Detect which cell encompasses the target text, then output its (x, y) center coordinate. 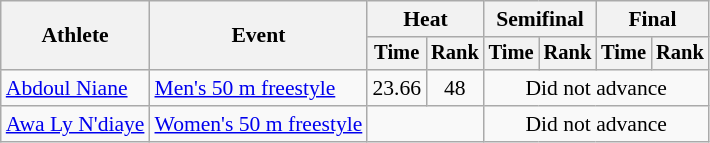
Abdoul Niane (76, 88)
48 (455, 88)
Heat (425, 19)
23.66 (396, 88)
Athlete (76, 36)
Awa Ly N'diaye (76, 124)
Semifinal (540, 19)
Final (652, 19)
Event (258, 36)
Women's 50 m freestyle (258, 124)
Men's 50 m freestyle (258, 88)
